Identify which cell holds the provided text, then report its [x, y] central coordinate. 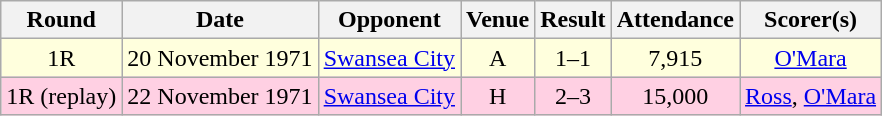
Venue [498, 20]
1R [62, 58]
H [498, 96]
Attendance [675, 20]
Round [62, 20]
Scorer(s) [811, 20]
2–3 [573, 96]
7,915 [675, 58]
Ross, O'Mara [811, 96]
Result [573, 20]
1R (replay) [62, 96]
Date [220, 20]
O'Mara [811, 58]
A [498, 58]
20 November 1971 [220, 58]
1–1 [573, 58]
Opponent [389, 20]
15,000 [675, 96]
22 November 1971 [220, 96]
